Find where the given text appears and provide that cell's center as (X, Y) coordinate. 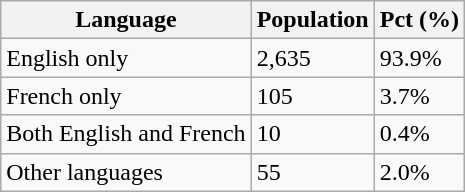
93.9% (419, 58)
Language (126, 20)
105 (312, 96)
French only (126, 96)
3.7% (419, 96)
10 (312, 134)
2,635 (312, 58)
Both English and French (126, 134)
English only (126, 58)
Pct (%) (419, 20)
2.0% (419, 172)
55 (312, 172)
Other languages (126, 172)
0.4% (419, 134)
Population (312, 20)
